For the text-containing cell, return its midpoint in (x, y) coordinate format. 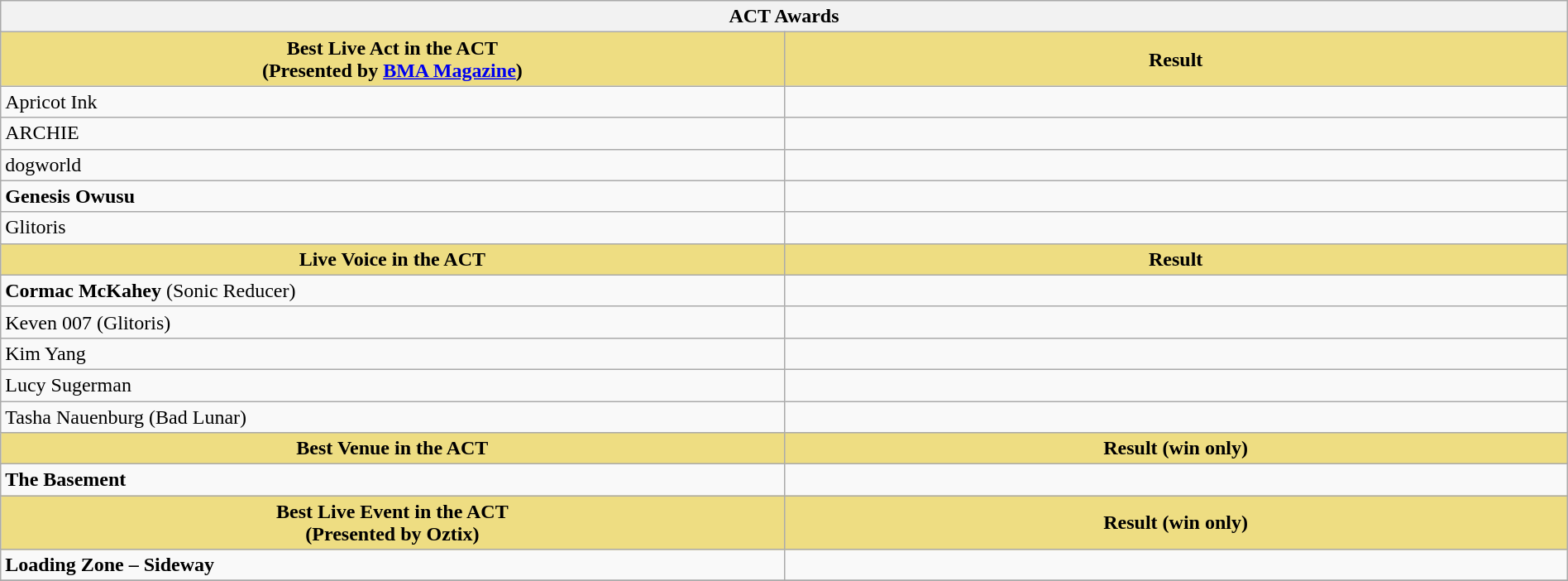
Best Live Event in the ACT (Presented by Oztix) (392, 523)
Tasha Nauenburg (Bad Lunar) (392, 416)
Kim Yang (392, 353)
dogworld (392, 165)
Cormac McKahey (Sonic Reducer) (392, 290)
Apricot Ink (392, 102)
Glitoris (392, 228)
Best Venue in the ACT (392, 449)
ARCHIE (392, 133)
Lucy Sugerman (392, 385)
Genesis Owusu (392, 196)
The Basement (392, 480)
Keven 007 (Glitoris) (392, 322)
Loading Zone – Sideway (392, 565)
Best Live Act in the ACT (Presented by BMA Magazine) (392, 60)
Live Voice in the ACT (392, 259)
ACT Awards (784, 17)
